Output the (X, Y) coordinate of the center of the cell containing the given text.  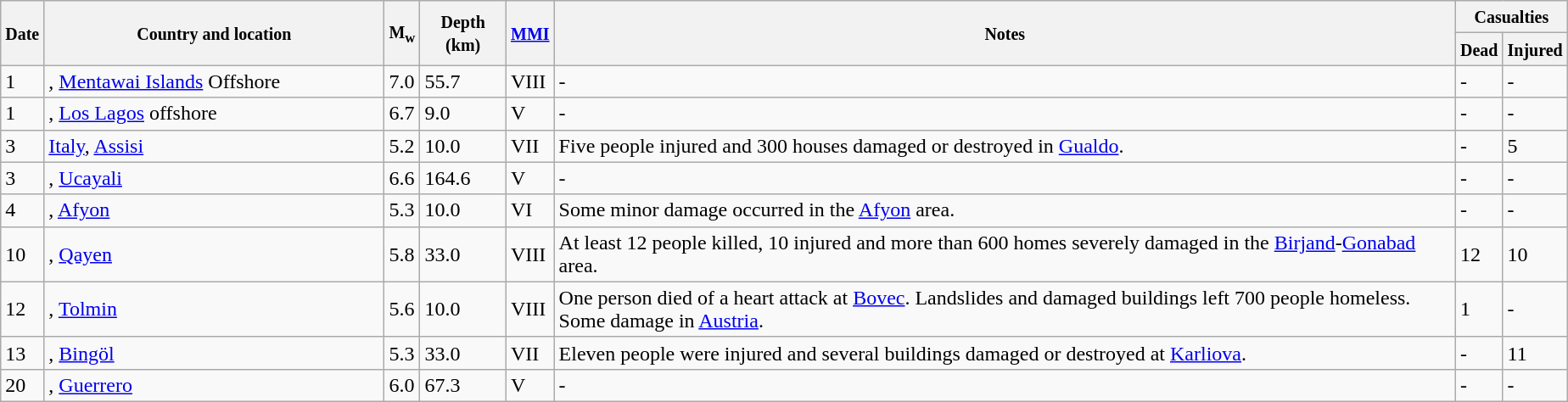
Country and location (214, 33)
, Bingöl (214, 353)
Italy, Assisi (214, 146)
Eleven people were injured and several buildings damaged or destroyed at Karliova. (1005, 353)
67.3 (463, 385)
7.0 (402, 81)
13 (22, 353)
Some minor damage occurred in the Afyon area. (1005, 210)
At least 12 people killed, 10 injured and more than 600 homes severely damaged in the Birjand-Gonabad area. (1005, 254)
VI (529, 210)
, Los Lagos offshore (214, 114)
, Mentawai Islands Offshore (214, 81)
One person died of a heart attack at Bovec. Landslides and damaged buildings left 700 people homeless. Some damage in Austria. (1005, 309)
4 (22, 210)
Notes (1005, 33)
Depth (km) (463, 33)
9.0 (463, 114)
5.8 (402, 254)
Casualties (1511, 17)
6.7 (402, 114)
Injured (1535, 49)
164.6 (463, 178)
6.6 (402, 178)
, Qayen (214, 254)
5.2 (402, 146)
, Ucayali (214, 178)
MMI (529, 33)
, Guerrero (214, 385)
, Tolmin (214, 309)
Date (22, 33)
6.0 (402, 385)
, Afyon (214, 210)
Five people injured and 300 houses damaged or destroyed in Gualdo. (1005, 146)
5.6 (402, 309)
Dead (1479, 49)
5 (1535, 146)
11 (1535, 353)
55.7 (463, 81)
Mw (402, 33)
20 (22, 385)
